Extract the [X, Y] coordinate from the center of the cell holding the provided text.  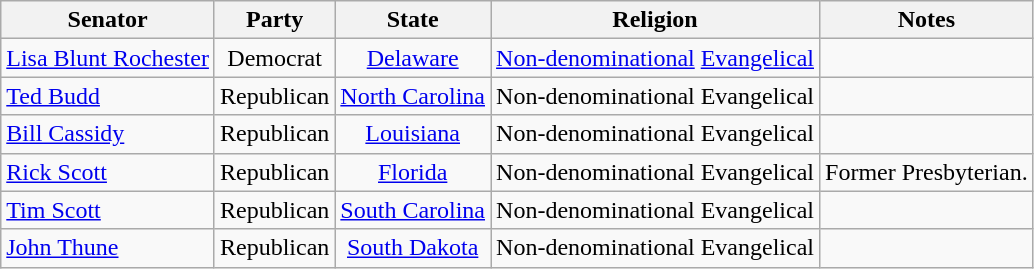
Religion [656, 20]
Lisa Blunt Rochester [108, 58]
Tim Scott [108, 210]
South Dakota [413, 248]
Senator [108, 20]
Bill Cassidy [108, 134]
Former Presbyterian. [927, 172]
North Carolina [413, 96]
South Carolina [413, 210]
Louisiana [413, 134]
Party [274, 20]
Democrat [274, 58]
John Thune [108, 248]
Notes [927, 20]
State [413, 20]
Delaware [413, 58]
Rick Scott [108, 172]
Ted Budd [108, 96]
Florida [413, 172]
